Determine the [X, Y] coordinate at the center of the cell enclosing the given text.  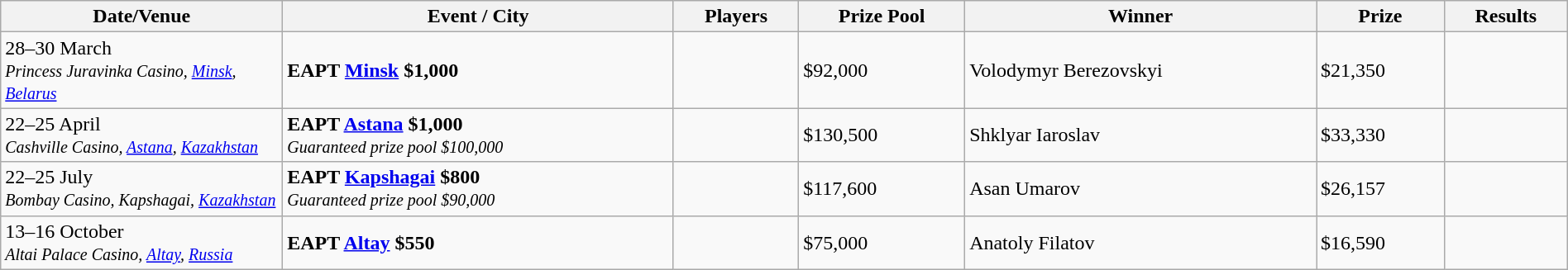
Anatoly Filatov [1141, 243]
$26,157 [1381, 188]
Asan Umarov [1141, 188]
22–25 AprilCashville Casino, Astana, Kazakhstan [142, 135]
EAPT Kapshagai $800Guaranteed prize pool $90,000 [478, 188]
$92,000 [882, 70]
Prize Pool [882, 17]
13–16 OctoberAltai Palace Casino, Altay, Russia [142, 243]
$16,590 [1381, 243]
Prize [1381, 17]
Event / City [478, 17]
$21,350 [1381, 70]
$130,500 [882, 135]
Players [736, 17]
Results [1505, 17]
28–30 MarchPrincess Juravinka Casino, Minsk, Belarus [142, 70]
Shklyar Iaroslav [1141, 135]
Date/Venue [142, 17]
EAPT Altay $550 [478, 243]
$33,330 [1381, 135]
22–25 JulyBombay Casino, Kapshagai, Kazakhstan [142, 188]
$117,600 [882, 188]
Winner [1141, 17]
Volodymyr Berezovskyi [1141, 70]
EAPT Astana $1,000Guaranteed prize pool $100,000 [478, 135]
EAPT Minsk $1,000 [478, 70]
$75,000 [882, 243]
